Search for the cell housing the specified text and yield its (x, y) center coordinate. 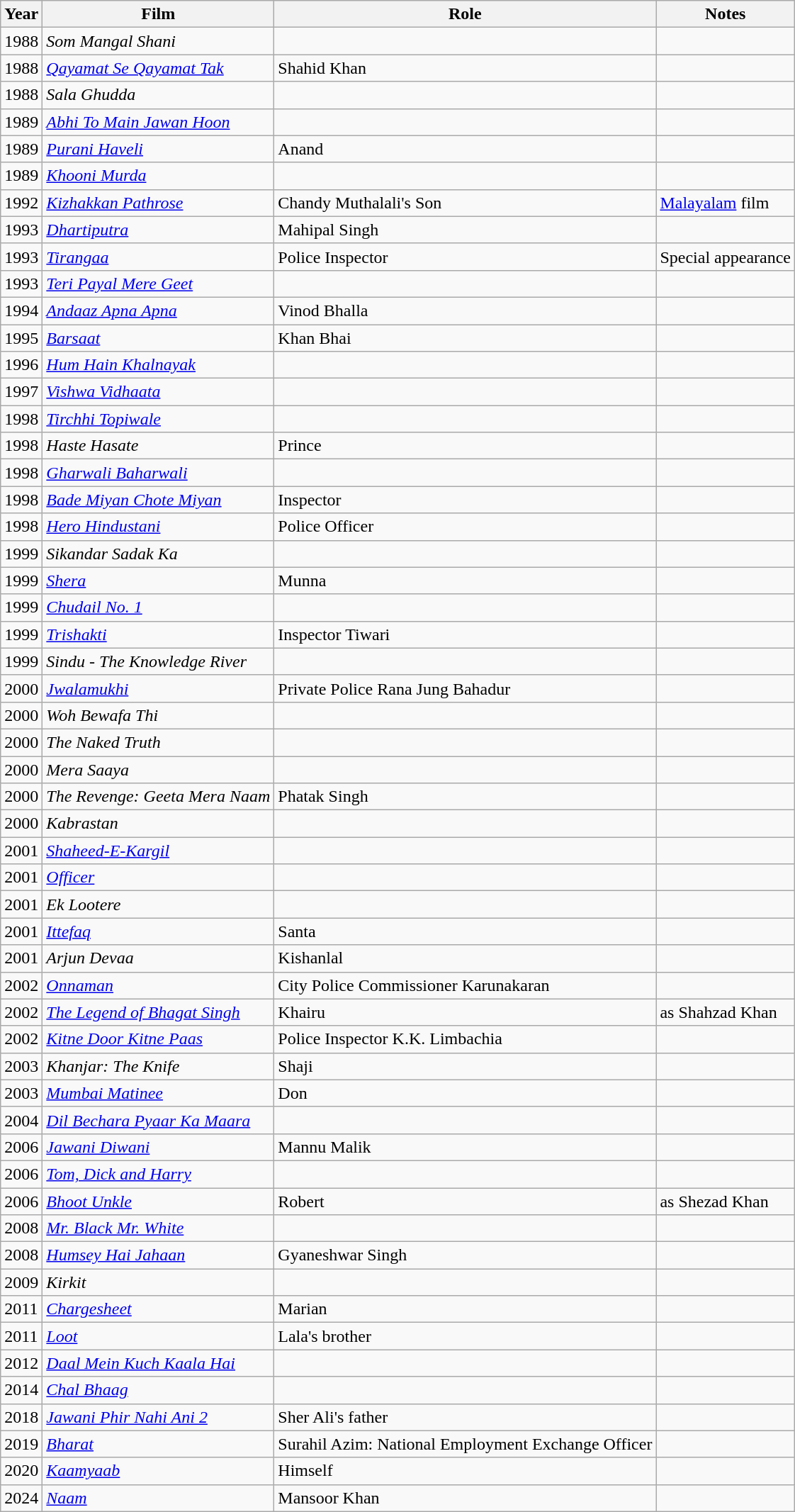
Woh Bewafa Thi (159, 715)
Jwalamukhi (159, 688)
2004 (21, 1120)
Police Inspector (465, 257)
Loot (159, 1336)
Khanjar: The Knife (159, 1066)
Kabrastan (159, 824)
Mumbai Matinee (159, 1093)
2014 (21, 1390)
Chandy Muthalali's Son (465, 203)
Abhi To Main Jawan Hoon (159, 122)
Police Inspector K.K. Limbachia (465, 1039)
Sindu - The Knowledge River (159, 661)
2020 (21, 1471)
Vishwa Vidhaata (159, 392)
Hero Hindustani (159, 527)
Bade Miyan Chote Miyan (159, 500)
Qayamat Se Qayamat Tak (159, 68)
Shera (159, 581)
Shahid Khan (465, 68)
The Legend of Bhagat Singh (159, 1012)
Shaji (465, 1066)
as Shezad Khan (726, 1202)
2024 (21, 1498)
Ek Lootere (159, 905)
Dhartiputra (159, 230)
The Naked Truth (159, 742)
Shaheed-E-Kargil (159, 851)
Inspector (465, 500)
Munna (465, 581)
Mansoor Khan (465, 1498)
Vinod Bhalla (465, 310)
Kirkit (159, 1282)
Sala Ghudda (159, 95)
Naam (159, 1498)
Kishanlal (465, 958)
Andaaz Apna Apna (159, 310)
Surahil Azim: National Employment Exchange Officer (465, 1444)
1996 (21, 365)
Khan Bhai (465, 338)
Don (465, 1093)
Prince (465, 446)
Khairu (465, 1012)
Year (21, 14)
Special appearance (726, 257)
Kitne Door Kitne Paas (159, 1039)
Officer (159, 878)
as Shahzad Khan (726, 1012)
Mera Saaya (159, 769)
Malayalam film (726, 203)
Film (159, 14)
Santa (465, 931)
Arjun Devaa (159, 958)
Bharat (159, 1444)
Gharwali Baharwali (159, 473)
Humsey Hai Jahaan (159, 1255)
Bhoot Unkle (159, 1202)
1995 (21, 338)
Teri Payal Mere Geet (159, 284)
Marian (465, 1309)
Notes (726, 14)
Khooni Murda (159, 176)
Role (465, 14)
Jawani Phir Nahi Ani 2 (159, 1417)
Tirchhi Topiwale (159, 419)
1992 (21, 203)
Sher Ali's father (465, 1417)
Robert (465, 1202)
Dil Bechara Pyaar Ka Maara (159, 1120)
Hum Hain Khalnayak (159, 365)
Chal Bhaag (159, 1390)
Onnaman (159, 985)
Tirangaa (159, 257)
Sikandar Sadak Ka (159, 554)
2018 (21, 1417)
Ittefaq (159, 931)
Mahipal Singh (465, 230)
Daal Mein Kuch Kaala Hai (159, 1363)
Himself (465, 1471)
Som Mangal Shani (159, 41)
2019 (21, 1444)
Chudail No. 1 (159, 607)
2009 (21, 1282)
The Revenge: Geeta Mera Naam (159, 797)
1994 (21, 310)
2012 (21, 1363)
Police Officer (465, 527)
Private Police Rana Jung Bahadur (465, 688)
Mr. Black Mr. White (159, 1228)
Haste Hasate (159, 446)
1997 (21, 392)
Inspector Tiwari (465, 634)
Barsaat (159, 338)
Lala's brother (465, 1336)
Gyaneshwar Singh (465, 1255)
Kizhakkan Pathrose (159, 203)
Mannu Malik (465, 1147)
Tom, Dick and Harry (159, 1174)
Kaamyaab (159, 1471)
Chargesheet (159, 1309)
Trishakti (159, 634)
City Police Commissioner Karunakaran (465, 985)
Phatak Singh (465, 797)
Jawani Diwani (159, 1147)
Purani Haveli (159, 149)
Anand (465, 149)
